For the text-containing cell, return its midpoint in (x, y) coordinate format. 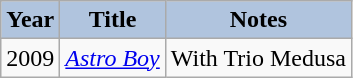
Title (112, 20)
Astro Boy (112, 58)
2009 (30, 58)
Notes (258, 20)
With Trio Medusa (258, 58)
Year (30, 20)
